Output the [X, Y] coordinate of the center of the cell containing the given text.  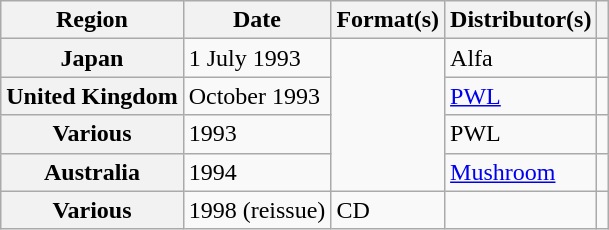
Region [92, 20]
1998 (reissue) [257, 210]
Distributor(s) [521, 20]
Mushroom [521, 172]
Format(s) [388, 20]
1994 [257, 172]
Australia [92, 172]
October 1993 [257, 96]
Japan [92, 58]
CD [388, 210]
Alfa [521, 58]
1993 [257, 134]
United Kingdom [92, 96]
Date [257, 20]
1 July 1993 [257, 58]
